For the text-containing cell, return its midpoint in [X, Y] coordinate format. 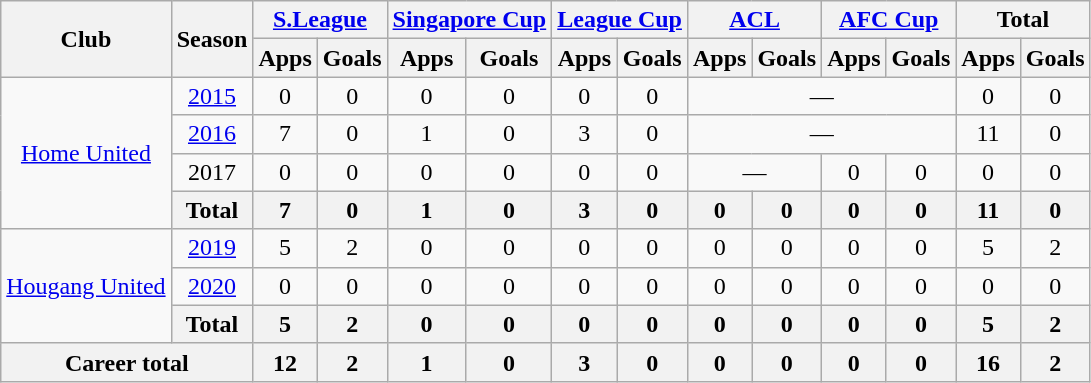
Career total [127, 362]
16 [988, 362]
Singapore Cup [470, 20]
AFC Cup [889, 20]
2019 [212, 248]
2020 [212, 286]
2016 [212, 134]
S.League [320, 20]
2017 [212, 172]
Club [86, 39]
Home United [86, 153]
Season [212, 39]
Hougang United [86, 286]
2015 [212, 96]
League Cup [620, 20]
ACL [754, 20]
12 [285, 362]
